Provide the [X, Y] coordinate of the cell's center where the given text is located.  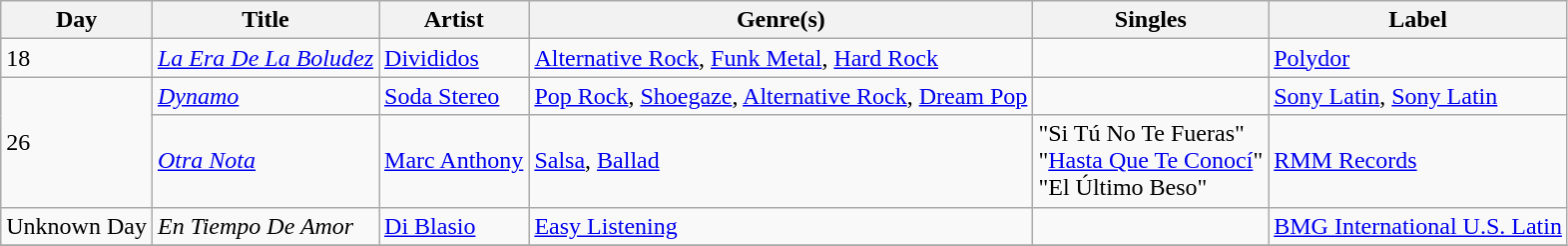
Polydor [1418, 58]
En Tiempo De Amor [265, 226]
Genre(s) [781, 20]
RMM Records [1418, 161]
Label [1418, 20]
Alternative Rock, Funk Metal, Hard Rock [781, 58]
Soda Stereo [454, 96]
Divididos [454, 58]
BMG International U.S. Latin [1418, 226]
Salsa, Ballad [781, 161]
Pop Rock, Shoegaze, Alternative Rock, Dream Pop [781, 96]
Sony Latin, Sony Latin [1418, 96]
Otra Nota [265, 161]
Easy Listening [781, 226]
Day [77, 20]
Di Blasio [454, 226]
26 [77, 142]
La Era De La Boludez [265, 58]
18 [77, 58]
Marc Anthony [454, 161]
Dynamo [265, 96]
Artist [454, 20]
Unknown Day [77, 226]
"Si Tú No Te Fueras""Hasta Que Te Conocí""El Último Beso" [1151, 161]
Singles [1151, 20]
Title [265, 20]
